Scan for the cell matching the given text and deliver its [x, y] coordinate at center. 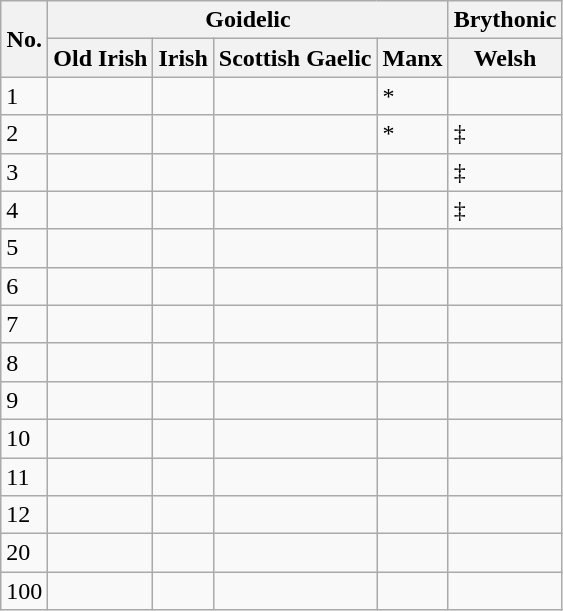
Welsh [505, 58]
Brythonic [505, 20]
12 [24, 515]
4 [24, 210]
100 [24, 591]
1 [24, 96]
Manx [412, 58]
Goidelic [248, 20]
Old Irish [100, 58]
20 [24, 553]
2 [24, 134]
3 [24, 172]
9 [24, 400]
11 [24, 477]
10 [24, 438]
Irish [183, 58]
Scottish Gaelic [295, 58]
5 [24, 248]
8 [24, 362]
No. [24, 39]
6 [24, 286]
7 [24, 324]
